Return the (x, y) coordinate for the center point of the cell that contains the specified text.  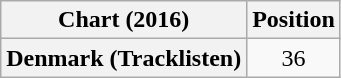
Position (294, 20)
36 (294, 58)
Denmark (Tracklisten) (124, 58)
Chart (2016) (124, 20)
